Find where the given text appears and provide that cell's center as (x, y) coordinate. 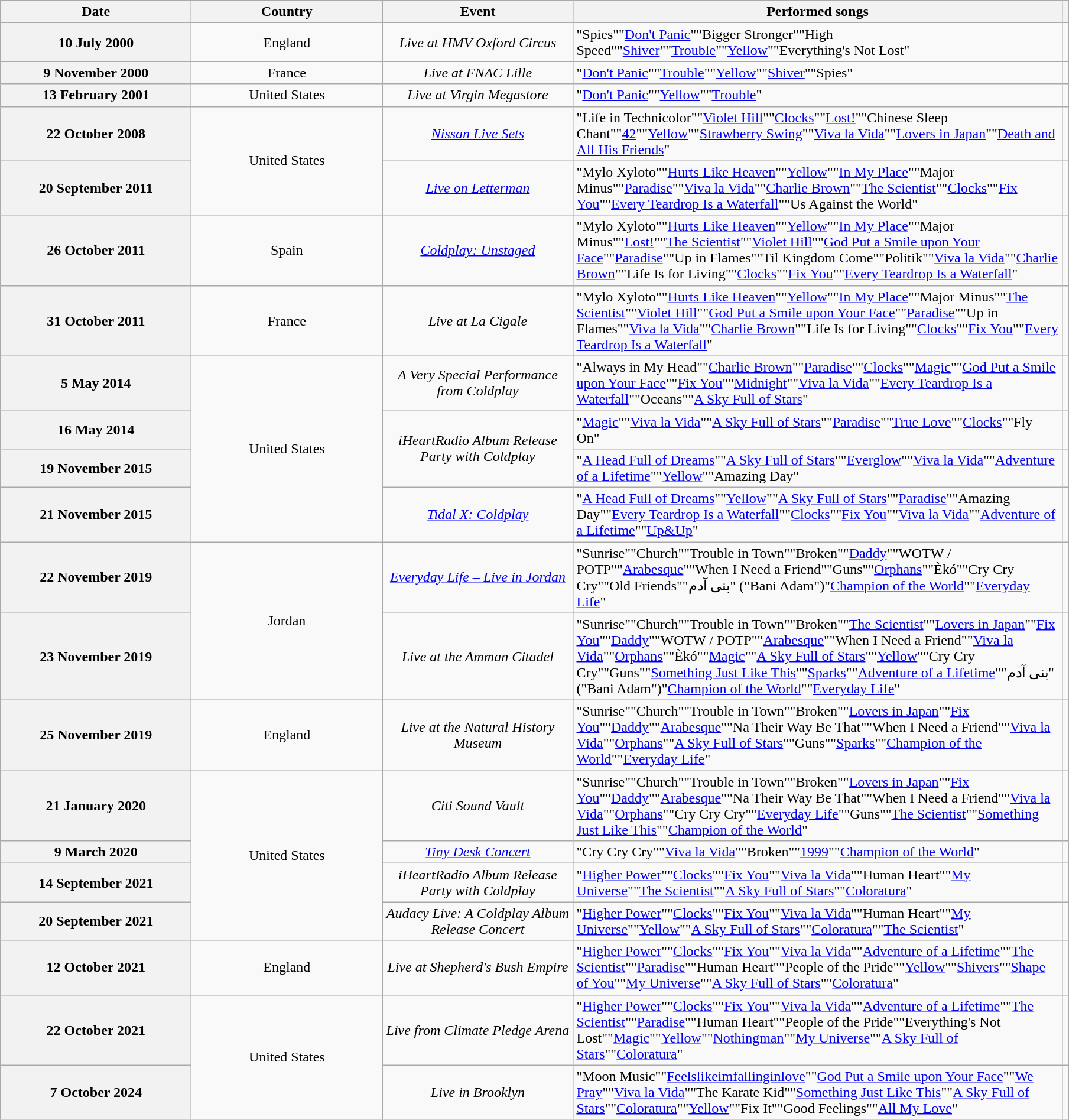
"Magic""Viva la Vida""A Sky Full of Stars""Paradise""True Love""Clocks""Fly On" (818, 429)
"Cry Cry Cry""Viva la Vida""Broken""1999""Champion of the World" (818, 852)
25 November 2019 (96, 735)
"Don't Panic""Trouble""Yellow""Shiver""Spies" (818, 73)
14 September 2021 (96, 883)
"Higher Power""Clocks""Fix You""Viva la Vida""Human Heart""My Universe""Yellow""A Sky Full of Stars""Coloratura""The Scientist" (818, 921)
Jordan (287, 621)
Citi Sound Vault (477, 806)
22 October 2021 (96, 1030)
23 November 2019 (96, 657)
Performed songs (818, 12)
Tidal X: Coldplay (477, 514)
Live at FNAC Lille (477, 73)
16 May 2014 (96, 429)
5 May 2014 (96, 383)
31 October 2011 (96, 320)
Date (96, 12)
21 November 2015 (96, 514)
Event (477, 12)
Coldplay: Unstaged (477, 251)
9 March 2020 (96, 852)
Live at La Cigale (477, 320)
"Spies""Don't Panic""Bigger Stronger""High Speed""Shiver""Trouble""Yellow""Everything's Not Lost" (818, 43)
19 November 2015 (96, 468)
"Don't Panic""Yellow""Trouble" (818, 95)
Live at HMV Oxford Circus (477, 43)
Spain (287, 251)
20 September 2021 (96, 921)
"Higher Power""Clocks""Fix You""Viva la Vida""Human Heart""My Universe""The Scientist""A Sky Full of Stars""Coloratura" (818, 883)
10 July 2000 (96, 43)
20 September 2011 (96, 188)
Everyday Life – Live in Jordan (477, 577)
Live from Climate Pledge Arena (477, 1030)
9 November 2000 (96, 73)
Live at the Amman Citadel (477, 657)
21 January 2020 (96, 806)
22 November 2019 (96, 577)
Country (287, 12)
26 October 2011 (96, 251)
13 February 2001 (96, 95)
A Very Special Performance from Coldplay (477, 383)
Audacy Live: A Coldplay Album Release Concert (477, 921)
Live at Shepherd's Bush Empire (477, 968)
12 October 2021 (96, 968)
"A Head Full of Dreams""A Sky Full of Stars""Everglow""Viva la Vida""Adventure of a Lifetime""Yellow""Amazing Day" (818, 468)
7 October 2024 (96, 1092)
Tiny Desk Concert (477, 852)
Live in Brooklyn (477, 1092)
Live on Letterman (477, 188)
Nissan Live Sets (477, 134)
Live at the Natural History Museum (477, 735)
22 October 2008 (96, 134)
Live at Virgin Megastore (477, 95)
